Scan for the cell matching the given text and deliver its (x, y) coordinate at center. 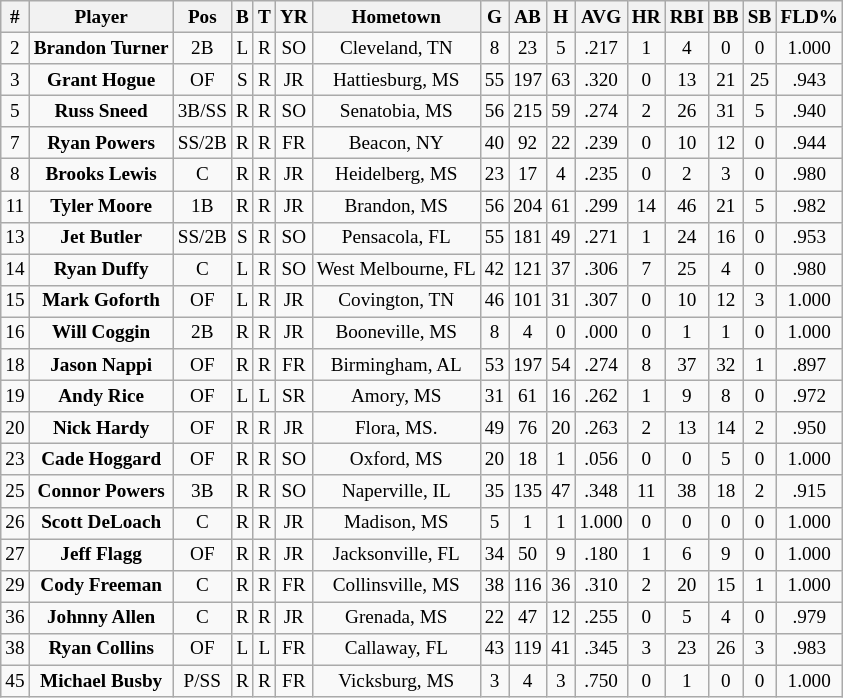
Michael Busby (101, 681)
42 (494, 270)
FLD% (810, 17)
41 (561, 649)
121 (528, 270)
.982 (810, 206)
Russ Sneed (101, 111)
.345 (601, 649)
BB (726, 17)
Grant Hogue (101, 80)
3B/SS (202, 111)
Cleveland, TN (396, 48)
.944 (810, 143)
135 (528, 491)
YR (294, 17)
.217 (601, 48)
Scott DeLoach (101, 523)
Player (101, 17)
59 (561, 111)
92 (528, 143)
.271 (601, 238)
.750 (601, 681)
.320 (601, 80)
19 (15, 396)
HR (646, 17)
.180 (601, 554)
32 (726, 365)
.056 (601, 460)
Callaway, FL (396, 649)
Vicksburg, MS (396, 681)
101 (528, 301)
27 (15, 554)
Oxford, MS (396, 460)
.940 (810, 111)
6 (686, 554)
Pos (202, 17)
40 (494, 143)
West Melbourne, FL (396, 270)
17 (528, 175)
76 (528, 428)
.897 (810, 365)
T (264, 17)
Flora, MS. (396, 428)
Amory, MS (396, 396)
Cody Freeman (101, 586)
215 (528, 111)
Madison, MS (396, 523)
Birmingham, AL (396, 365)
Brooks Lewis (101, 175)
Nick Hardy (101, 428)
Covington, TN (396, 301)
.262 (601, 396)
.983 (810, 649)
29 (15, 586)
.239 (601, 143)
SR (294, 396)
116 (528, 586)
53 (494, 365)
Grenada, MS (396, 618)
Ryan Collins (101, 649)
Mark Goforth (101, 301)
Pensacola, FL (396, 238)
Collinsville, MS (396, 586)
Johnny Allen (101, 618)
.310 (601, 586)
181 (528, 238)
Booneville, MS (396, 333)
Cade Hoggard (101, 460)
Ryan Powers (101, 143)
50 (528, 554)
Andy Rice (101, 396)
54 (561, 365)
.953 (810, 238)
Brandon Turner (101, 48)
.915 (810, 491)
Brandon, MS (396, 206)
.263 (601, 428)
B (242, 17)
.979 (810, 618)
.299 (601, 206)
.943 (810, 80)
.235 (601, 175)
Tyler Moore (101, 206)
H (561, 17)
43 (494, 649)
.972 (810, 396)
G (494, 17)
Hattiesburg, MS (396, 80)
P/SS (202, 681)
Naperville, IL (396, 491)
Hometown (396, 17)
Ryan Duffy (101, 270)
.306 (601, 270)
SB (760, 17)
.348 (601, 491)
.950 (810, 428)
# (15, 17)
35 (494, 491)
Beacon, NY (396, 143)
Senatobia, MS (396, 111)
AB (528, 17)
Will Coggin (101, 333)
45 (15, 681)
204 (528, 206)
Connor Powers (101, 491)
34 (494, 554)
RBI (686, 17)
.255 (601, 618)
63 (561, 80)
3B (202, 491)
.000 (601, 333)
Jeff Flagg (101, 554)
.307 (601, 301)
119 (528, 649)
AVG (601, 17)
Jacksonville, FL (396, 554)
Jason Nappi (101, 365)
Jet Butler (101, 238)
1B (202, 206)
24 (686, 238)
Heidelberg, MS (396, 175)
